Determine the [x, y] coordinate at the center of the cell enclosing the given text.  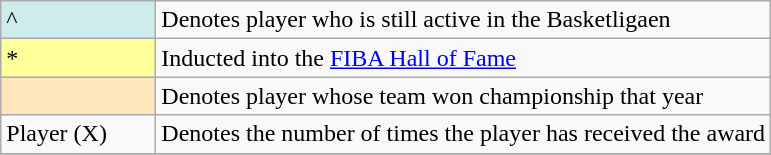
Denotes player whose team won championship that year [464, 96]
Denotes the number of times the player has received the award [464, 134]
Inducted into the FIBA Hall of Fame [464, 58]
Player (X) [78, 134]
Denotes player who is still active in the Basketligaen [464, 20]
* [78, 58]
^ [78, 20]
